Find where the given text appears and provide that cell's center as (X, Y) coordinate. 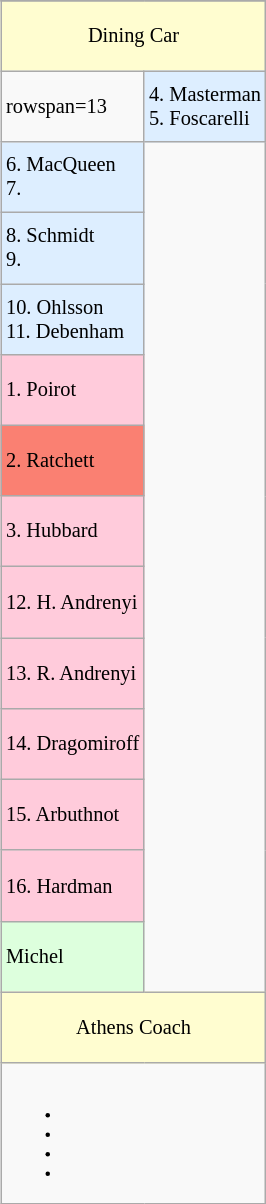
14. Dragomiroff (72, 744)
1. Poirot (72, 390)
6. MacQueen7. (72, 178)
8. Schmidt9. (72, 248)
Dining Car (134, 36)
15. Arbuthnot (72, 816)
2. Ratchett (72, 460)
10. Ohlsson11. Debenham (72, 320)
Athens Coach (134, 1028)
16. Hardman (72, 886)
rowspan=13 (72, 106)
3. Hubbard (72, 532)
13. R. Andrenyi (72, 674)
4. Masterman5. Foscarelli (205, 106)
Michel (72, 956)
12. H. Andrenyi (72, 602)
